Provide the [x, y] coordinate of the cell's center where the given text is located.  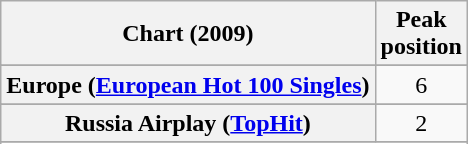
Russia Airplay (TopHit) [188, 123]
Chart (2009) [188, 34]
6 [421, 85]
Europe (European Hot 100 Singles) [188, 85]
2 [421, 123]
Peakposition [421, 34]
